Return the (X, Y) coordinate for the center point of the cell that contains the specified text.  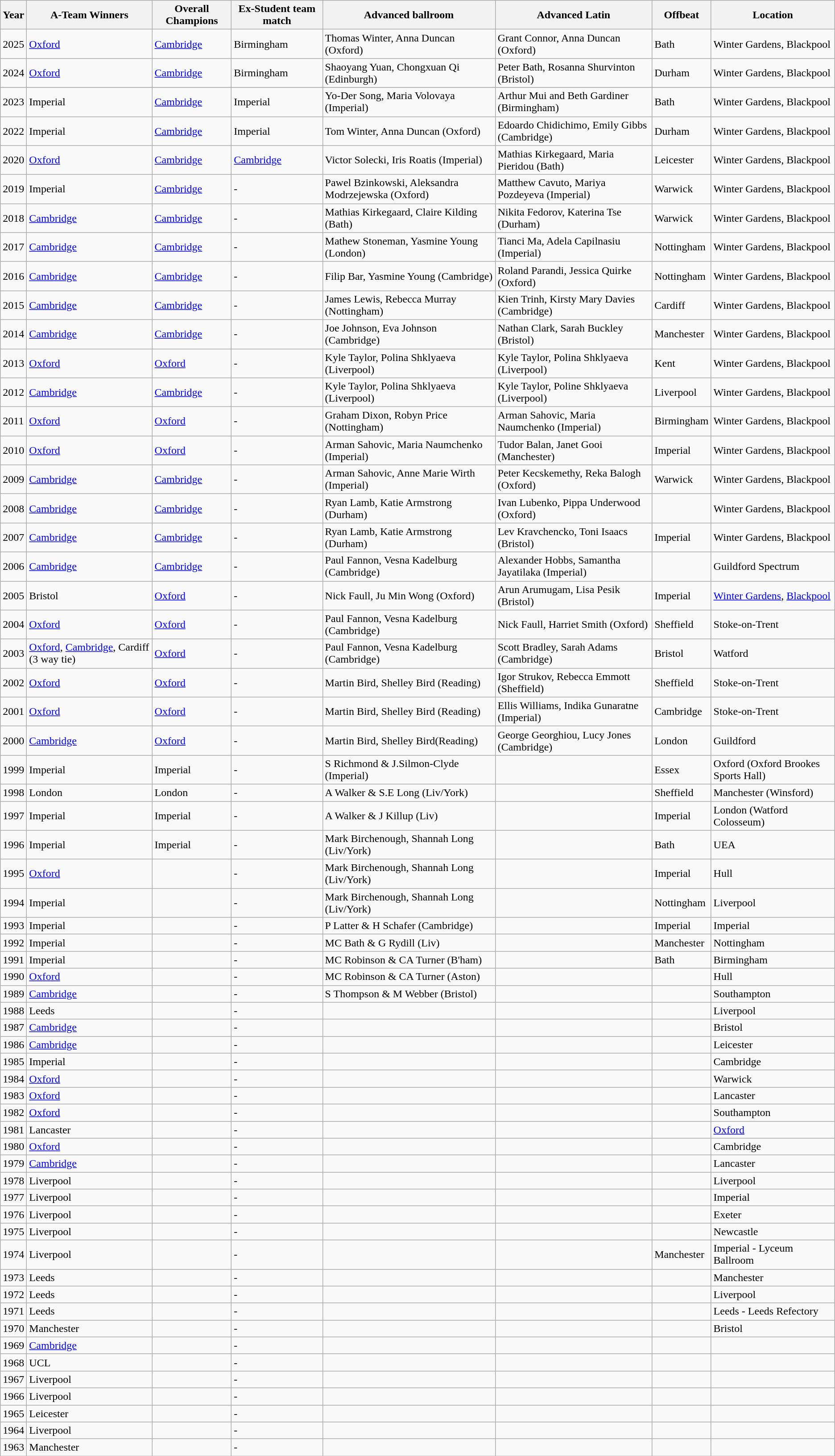
2008 (13, 509)
1976 (13, 1215)
1984 (13, 1079)
A-Team Winners (89, 15)
A Walker & J Killup (Liv) (409, 816)
1975 (13, 1232)
P Latter & H Schafer (Cambridge) (409, 926)
2013 (13, 363)
2019 (13, 189)
Oxford (Oxford Brookes Sports Hall) (773, 769)
1996 (13, 845)
Leeds - Leeds Refectory (773, 1311)
2003 (13, 653)
Newcastle (773, 1232)
2006 (13, 567)
Nathan Clark, Sarah Buckley (Bristol) (574, 334)
1973 (13, 1278)
A Walker & S.E Long (Liv/York) (409, 792)
London (Watford Colosseum) (773, 816)
2000 (13, 741)
Nick Faull, Ju Min Wong (Oxford) (409, 595)
2018 (13, 218)
1979 (13, 1164)
George Georghiou, Lucy Jones (Cambridge) (574, 741)
1997 (13, 816)
1969 (13, 1345)
Tom Winter, Anna Duncan (Oxford) (409, 131)
S Richmond & J.Silmon-Clyde (Imperial) (409, 769)
Mathias Kirkegaard, Maria Pieridou (Bath) (574, 160)
1989 (13, 994)
Peter Bath, Rosanna Shurvinton (Bristol) (574, 73)
Edoardo Chidichimo, Emily Gibbs (Cambridge) (574, 131)
2010 (13, 451)
UCL (89, 1362)
Watford (773, 653)
Peter Kecskemethy, Reka Balogh (Oxford) (574, 479)
Filip Bar, Yasmine Young (Cambridge) (409, 276)
Year (13, 15)
1986 (13, 1045)
2002 (13, 683)
1972 (13, 1294)
1968 (13, 1362)
Yo-Der Song, Maria Volovaya (Imperial) (409, 102)
Martin Bird, Shelley Bird(Reading) (409, 741)
2009 (13, 479)
1995 (13, 874)
Tudor Balan, Janet Gooi (Manchester) (574, 451)
Location (773, 15)
2023 (13, 102)
Mathias Kirkegaard, Claire Kilding (Bath) (409, 218)
James Lewis, Rebecca Murray (Nottingham) (409, 305)
1990 (13, 977)
Victor Solecki, Iris Roatis (Imperial) (409, 160)
2016 (13, 276)
Scott Bradley, Sarah Adams (Cambridge) (574, 653)
2022 (13, 131)
Joe Johnson, Eva Johnson (Cambridge) (409, 334)
2007 (13, 537)
2011 (13, 421)
1977 (13, 1198)
Arman Sahovic, Anne Marie Wirth (Imperial) (409, 479)
Offbeat (682, 15)
1991 (13, 960)
Grant Connor, Anna Duncan (Oxford) (574, 44)
1970 (13, 1328)
UEA (773, 845)
Arun Arumugam, Lisa Pesik (Bristol) (574, 595)
MC Robinson & CA Turner (Aston) (409, 977)
Arthur Mui and Beth Gardiner (Birmingham) (574, 102)
1987 (13, 1028)
Guildford Spectrum (773, 567)
Advanced Latin (574, 15)
S Thompson & M Webber (Bristol) (409, 994)
1978 (13, 1181)
2012 (13, 393)
1988 (13, 1011)
2017 (13, 247)
1966 (13, 1396)
1983 (13, 1095)
MC Bath & G Rydill (Liv) (409, 943)
Advanced ballroom (409, 15)
1964 (13, 1431)
2004 (13, 625)
1981 (13, 1129)
MC Robinson & CA Turner (B'ham) (409, 960)
Matthew Cavuto, Mariya Pozdeyeva (Imperial) (574, 189)
Kent (682, 363)
1965 (13, 1413)
Kien Trinh, Kirsty Mary Davies (Cambridge) (574, 305)
Oxford, Cambridge, Cardiff (3 way tie) (89, 653)
Pawel Bzinkowski, Aleksandra Modrzejewska (Oxford) (409, 189)
2024 (13, 73)
Thomas Winter, Anna Duncan (Oxford) (409, 44)
Overall Champions (192, 15)
1982 (13, 1112)
Graham Dixon, Robyn Price (Nottingham) (409, 421)
1985 (13, 1062)
Igor Strukov, Rebecca Emmott (Sheffield) (574, 683)
Kyle Taylor, Poline Shklyaeva (Liverpool) (574, 393)
1994 (13, 903)
1963 (13, 1448)
Nikita Fedorov, Katerina Tse (Durham) (574, 218)
1974 (13, 1255)
Ex-Student team match (277, 15)
Exeter (773, 1215)
2015 (13, 305)
Mathew Stoneman, Yasmine Young (London) (409, 247)
Ivan Lubenko, Pippa Underwood (Oxford) (574, 509)
Imperial - Lyceum Ballroom (773, 1255)
Tianci Ma, Adela Capilnasiu (Imperial) (574, 247)
1998 (13, 792)
Nick Faull, Harriet Smith (Oxford) (574, 625)
2014 (13, 334)
1999 (13, 769)
Manchester (Winsford) (773, 792)
1980 (13, 1147)
Lev Kravchencko, Toni Isaacs (Bristol) (574, 537)
Guildford (773, 741)
1971 (13, 1311)
Alexander Hobbs, Samantha Jayatilaka (Imperial) (574, 567)
Cardiff (682, 305)
Essex (682, 769)
1967 (13, 1379)
Roland Parandi, Jessica Quirke (Oxford) (574, 276)
2020 (13, 160)
1992 (13, 943)
2005 (13, 595)
1993 (13, 926)
Ellis Williams, Indika Gunaratne (Imperial) (574, 711)
2025 (13, 44)
2001 (13, 711)
Shaoyang Yuan, Chongxuan Qi (Edinburgh) (409, 73)
